Detect which cell encompasses the target text, then output its (X, Y) center coordinate. 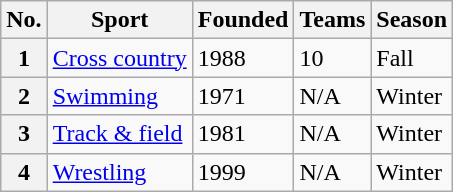
No. (24, 20)
10 (332, 58)
Season (412, 20)
1999 (243, 172)
Fall (412, 58)
Wrestling (120, 172)
4 (24, 172)
1 (24, 58)
1971 (243, 96)
Cross country (120, 58)
2 (24, 96)
Teams (332, 20)
Track & field (120, 134)
Founded (243, 20)
Sport (120, 20)
Swimming (120, 96)
1981 (243, 134)
1988 (243, 58)
3 (24, 134)
